Identify which cell holds the provided text, then report its [X, Y] central coordinate. 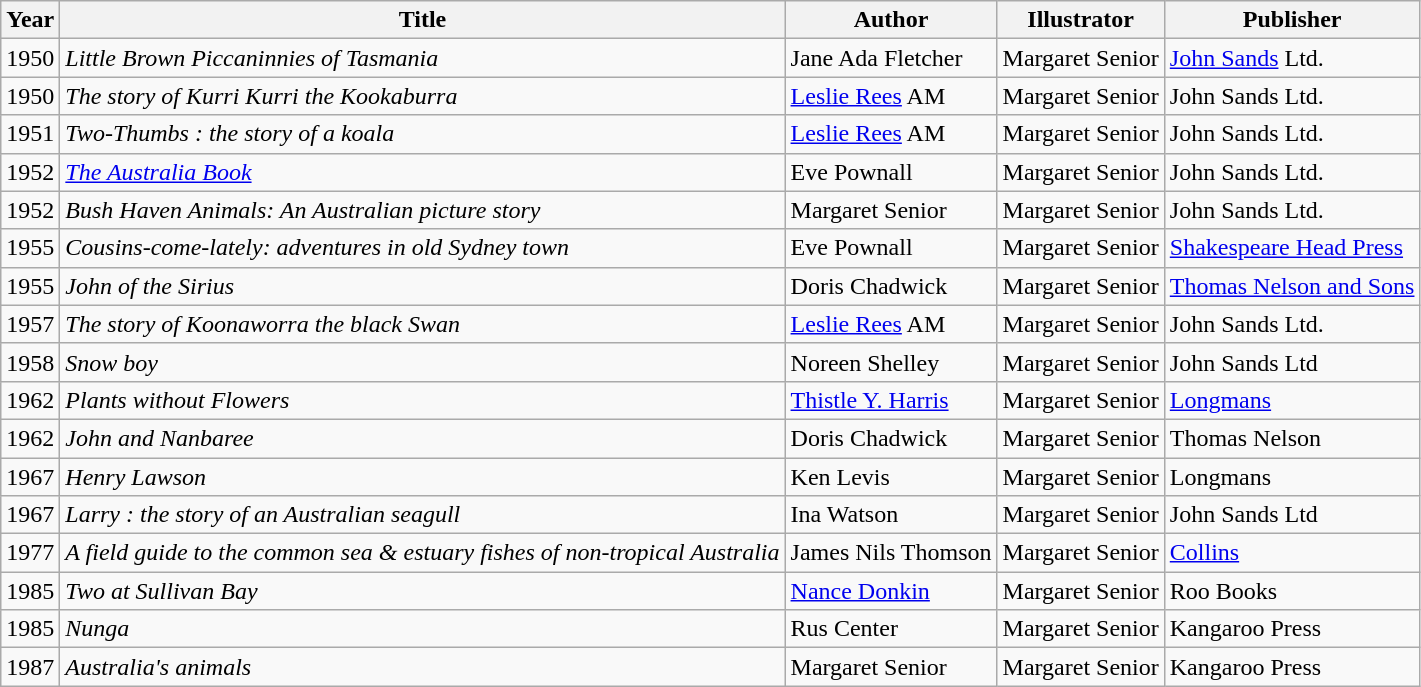
Two at Sullivan Bay [422, 591]
Little Brown Piccaninnies of Tasmania [422, 58]
1987 [30, 667]
John and Nanbaree [422, 438]
Rus Center [891, 629]
The story of Kurri Kurri the Kookaburra [422, 96]
John of the Sirius [422, 286]
Collins [1292, 553]
Year [30, 20]
Nance Donkin [891, 591]
Larry : the story of an Australian seagull [422, 515]
Australia's animals [422, 667]
Illustrator [1080, 20]
Roo Books [1292, 591]
Henry Lawson [422, 477]
Two-Thumbs : the story of a koala [422, 134]
1977 [30, 553]
The story of Koonaworra the black Swan [422, 324]
Bush Haven Animals: An Australian picture story [422, 210]
Plants without Flowers [422, 400]
Cousins-come-lately: adventures in old Sydney town [422, 248]
Thistle Y. Harris [891, 400]
1951 [30, 134]
1958 [30, 362]
Title [422, 20]
A field guide to the common sea & estuary fishes of non-tropical Australia [422, 553]
Jane Ada Fletcher [891, 58]
Thomas Nelson and Sons [1292, 286]
Snow boy [422, 362]
Shakespeare Head Press [1292, 248]
Publisher [1292, 20]
Thomas Nelson [1292, 438]
James Nils Thomson [891, 553]
1957 [30, 324]
Ken Levis [891, 477]
Ina Watson [891, 515]
Nunga [422, 629]
Author [891, 20]
The Australia Book [422, 172]
Noreen Shelley [891, 362]
